Return [x, y] of the center of cell containing provided text 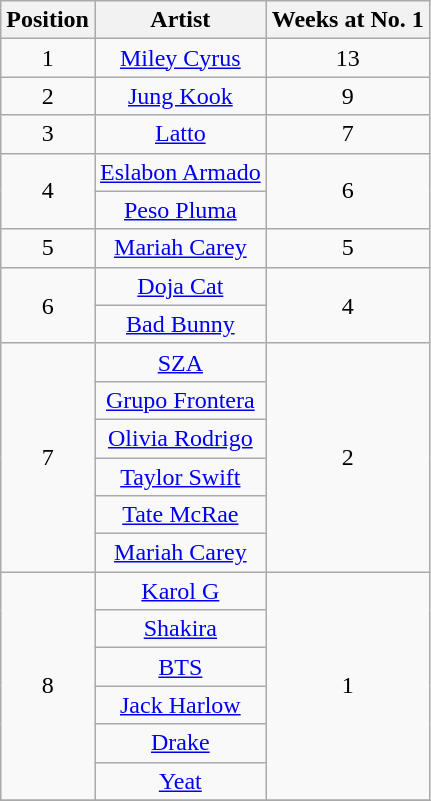
9 [348, 96]
Taylor Swift [180, 477]
Grupo Frontera [180, 400]
Peso Pluma [180, 210]
Latto [180, 134]
Jack Harlow [180, 705]
Bad Bunny [180, 324]
Jung Kook [180, 96]
Olivia Rodrigo [180, 438]
BTS [180, 667]
3 [48, 134]
Weeks at No. 1 [348, 20]
Miley Cyrus [180, 58]
Yeat [180, 781]
Eslabon Armado [180, 172]
Drake [180, 743]
Shakira [180, 629]
Tate McRae [180, 515]
Artist [180, 20]
8 [48, 686]
13 [348, 58]
Karol G [180, 591]
Doja Cat [180, 286]
SZA [180, 362]
Position [48, 20]
